Determine the (x, y) coordinate at the center of the cell enclosing the given text.  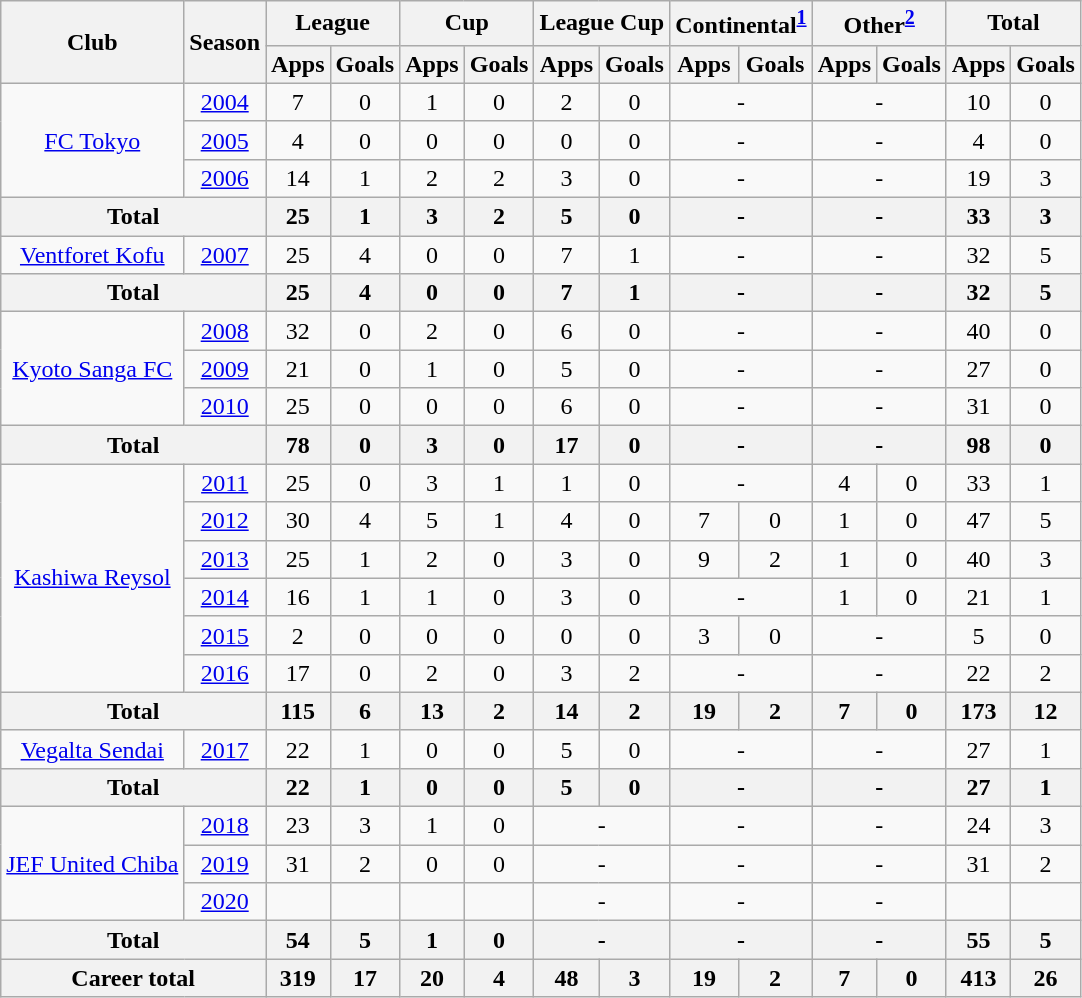
2017 (225, 749)
Kashiwa Reysol (92, 578)
League Cup (602, 24)
173 (978, 711)
9 (704, 559)
2013 (225, 559)
2007 (225, 255)
413 (978, 978)
2006 (225, 178)
League (333, 24)
2009 (225, 369)
2010 (225, 407)
Ventforet Kofu (92, 255)
2005 (225, 140)
12 (1046, 711)
54 (298, 940)
20 (432, 978)
98 (978, 445)
2015 (225, 635)
16 (298, 597)
24 (978, 826)
2018 (225, 826)
55 (978, 940)
30 (298, 521)
Continental1 (741, 24)
2014 (225, 597)
Club (92, 42)
Other2 (879, 24)
2019 (225, 864)
47 (978, 521)
78 (298, 445)
Cup (467, 24)
26 (1046, 978)
23 (298, 826)
JEF United Chiba (92, 864)
2011 (225, 483)
10 (978, 102)
Season (225, 42)
2008 (225, 331)
48 (566, 978)
Vegalta Sendai (92, 749)
2020 (225, 902)
Kyoto Sanga FC (92, 369)
115 (298, 711)
FC Tokyo (92, 140)
2012 (225, 521)
13 (432, 711)
Career total (134, 978)
2004 (225, 102)
2016 (225, 673)
319 (298, 978)
